Extract the [x, y] coordinate from the center of the cell holding the provided text.  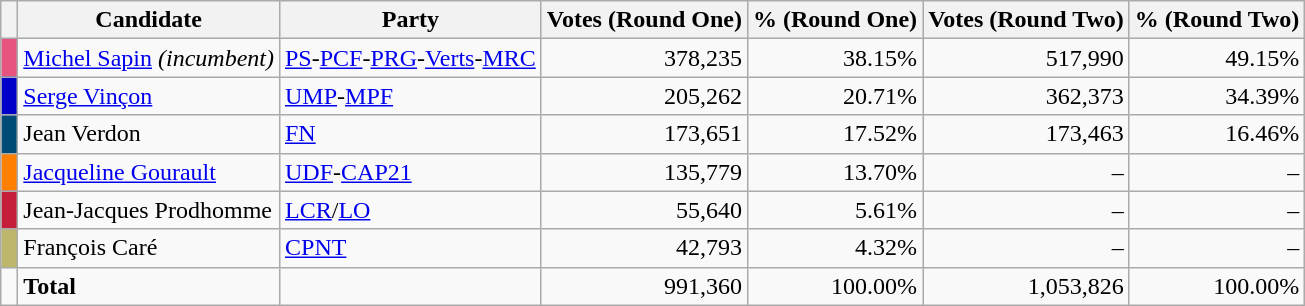
49.15% [1217, 58]
François Caré [149, 248]
Party [410, 20]
362,373 [1026, 96]
Serge Vinçon [149, 96]
PS-PCF-PRG-Verts-MRC [410, 58]
Jean Verdon [149, 134]
34.39% [1217, 96]
5.61% [836, 210]
Total [149, 286]
17.52% [836, 134]
Candidate [149, 20]
FN [410, 134]
20.71% [836, 96]
173,651 [644, 134]
378,235 [644, 58]
UDF-CAP21 [410, 172]
517,990 [1026, 58]
173,463 [1026, 134]
Jacqueline Gourault [149, 172]
1,053,826 [1026, 286]
16.46% [1217, 134]
135,779 [644, 172]
4.32% [836, 248]
Michel Sapin (incumbent) [149, 58]
55,640 [644, 210]
13.70% [836, 172]
42,793 [644, 248]
Votes (Round One) [644, 20]
38.15% [836, 58]
UMP-MPF [410, 96]
LCR/LO [410, 210]
CPNT [410, 248]
% (Round One) [836, 20]
205,262 [644, 96]
Jean-Jacques Prodhomme [149, 210]
Votes (Round Two) [1026, 20]
% (Round Two) [1217, 20]
991,360 [644, 286]
